From the cell containing the given text, extract its center point as [X, Y] coordinate. 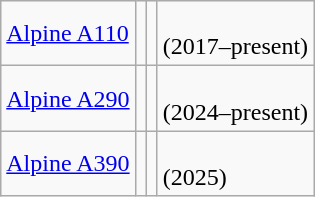
Alpine A110 [68, 34]
(2024–present) [235, 98]
Alpine A390 [68, 164]
(2025) [235, 164]
Alpine A290 [68, 98]
(2017–present) [235, 34]
